Detect which cell encompasses the target text, then output its (X, Y) center coordinate. 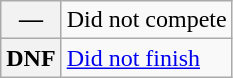
— (31, 20)
Did not compete (146, 20)
Did not finish (146, 58)
DNF (31, 58)
